Identify which cell holds the provided text, then report its (X, Y) central coordinate. 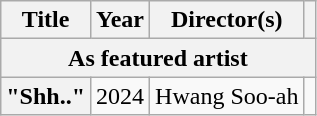
As featured artist (158, 58)
Year (120, 20)
2024 (120, 96)
Director(s) (227, 20)
Hwang Soo-ah (227, 96)
Title (46, 20)
"Shh.." (46, 96)
